Determine the [x, y] coordinate at the center of the cell enclosing the given text.  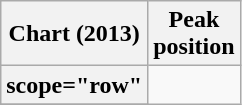
Chart (2013) [74, 34]
scope="row" [74, 85]
Peakposition [194, 34]
